Detect which cell encompasses the target text, then output its [x, y] center coordinate. 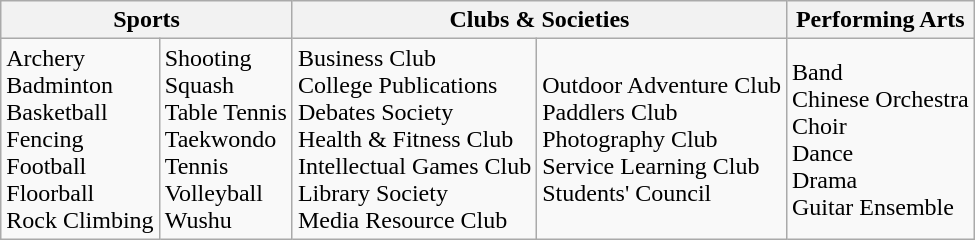
BandChinese OrchestraChoirDanceDramaGuitar Ensemble [880, 139]
ArcheryBadmintonBasketballFencingFootballFloorballRock Climbing [80, 139]
ShootingSquashTable TennisTaekwondoTennisVolleyballWushu [226, 139]
Outdoor Adventure ClubPaddlers ClubPhotography ClubService Learning ClubStudents' Council [662, 139]
Business ClubCollege PublicationsDebates SocietyHealth & Fitness ClubIntellectual Games ClubLibrary SocietyMedia Resource Club [414, 139]
Clubs & Societies [539, 20]
Performing Arts [880, 20]
Sports [147, 20]
